Identify which cell holds the provided text, then report its (X, Y) central coordinate. 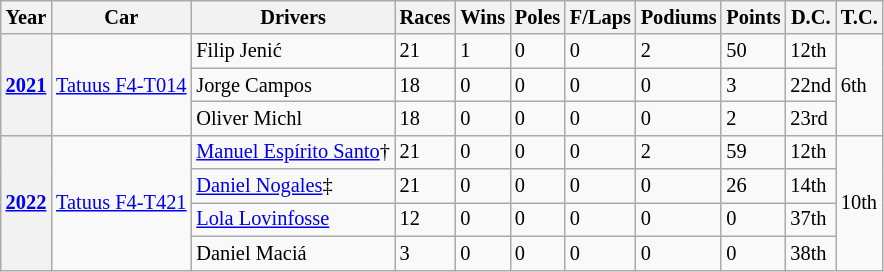
22nd (810, 85)
2022 (26, 202)
Points (753, 17)
Oliver Michl (292, 118)
Poles (538, 17)
59 (753, 152)
12 (426, 219)
1 (482, 51)
Manuel Espírito Santo† (292, 152)
Car (121, 17)
Filip Jenić (292, 51)
Jorge Campos (292, 85)
26 (753, 186)
Races (426, 17)
Tatuus F4-T014 (121, 84)
D.C. (810, 17)
Lola Lovinfosse (292, 219)
T.C. (860, 17)
Daniel Maciá (292, 253)
F/Laps (600, 17)
14th (810, 186)
Daniel Nogales‡ (292, 186)
10th (860, 202)
Drivers (292, 17)
6th (860, 84)
50 (753, 51)
38th (810, 253)
Podiums (679, 17)
Tatuus F4-T421 (121, 202)
23rd (810, 118)
37th (810, 219)
2021 (26, 84)
Wins (482, 17)
Year (26, 17)
